Capture the cell that displays the provided text and extract its [x, y] central coordinate. 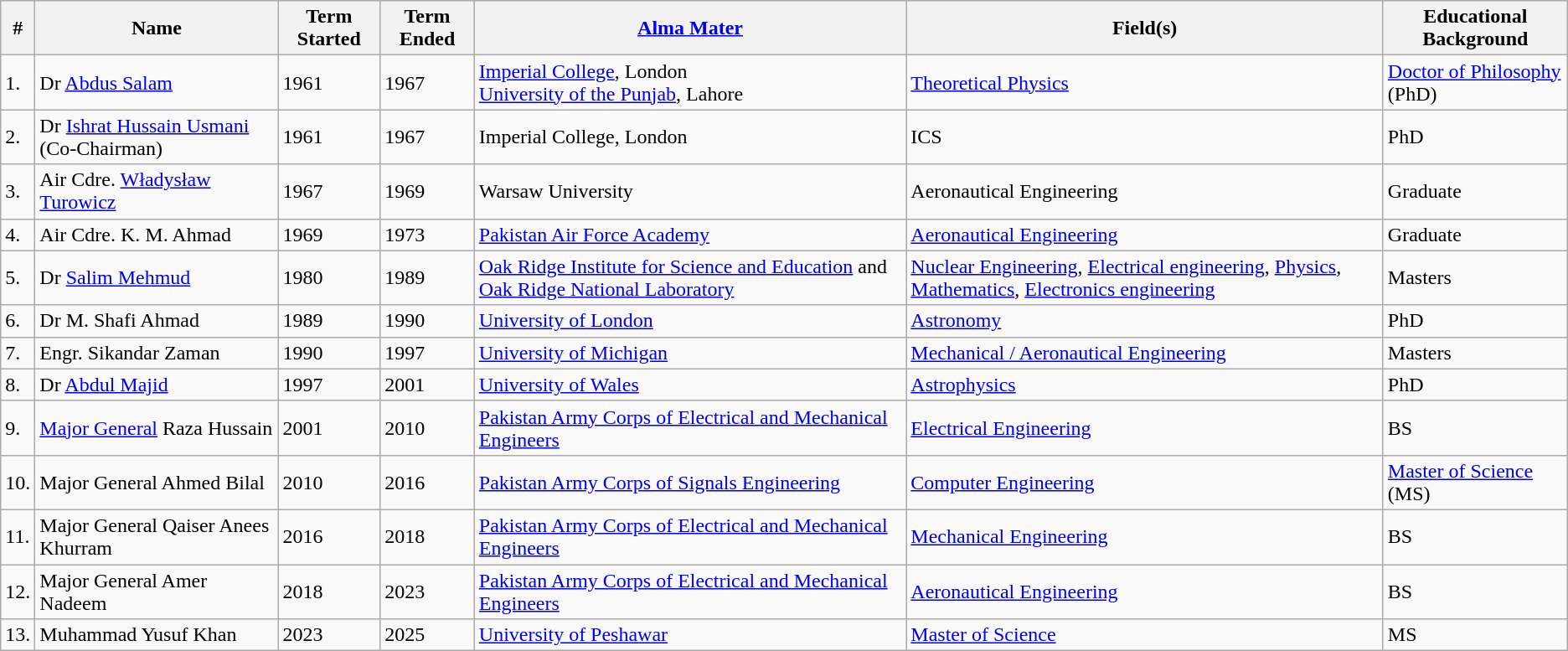
2. [18, 137]
Pakistan Army Corps of Signals Engineering [690, 483]
1980 [329, 278]
Alma Mater [690, 28]
12. [18, 592]
Master of Science [1145, 635]
3. [18, 191]
11. [18, 536]
10. [18, 483]
Air Cdre. K. M. Ahmad [157, 235]
1973 [427, 235]
Term Started [329, 28]
Name [157, 28]
University of Michigan [690, 353]
Field(s) [1145, 28]
Engr. Sikandar Zaman [157, 353]
7. [18, 353]
University of London [690, 321]
13. [18, 635]
Dr Ishrat Hussain Usmani (Co-Chairman) [157, 137]
MS [1475, 635]
University of Wales [690, 385]
Imperial College, London [690, 137]
Computer Engineering [1145, 483]
8. [18, 385]
Mechanical / Aeronautical Engineering [1145, 353]
Term Ended [427, 28]
Dr M. Shafi Ahmad [157, 321]
Nuclear Engineering, Electrical engineering, Physics, Mathematics, Electronics engineering [1145, 278]
5. [18, 278]
Dr Salim Mehmud [157, 278]
Major General Ahmed Bilal [157, 483]
Doctor of Philosophy (PhD) [1475, 82]
Theoretical Physics [1145, 82]
Astronomy [1145, 321]
Warsaw University [690, 191]
Educational Background [1475, 28]
Astrophysics [1145, 385]
Oak Ridge Institute for Science and Education and Oak Ridge National Laboratory [690, 278]
Major General Qaiser Anees Khurram [157, 536]
4. [18, 235]
# [18, 28]
University of Peshawar [690, 635]
Muhammad Yusuf Khan [157, 635]
9. [18, 427]
Air Cdre. Władysław Turowicz [157, 191]
ICS [1145, 137]
Major General Amer Nadeem [157, 592]
Electrical Engineering [1145, 427]
Dr Abdus Salam [157, 82]
Master of Science (MS) [1475, 483]
6. [18, 321]
Dr Abdul Majid [157, 385]
Major General Raza Hussain [157, 427]
Imperial College, LondonUniversity of the Punjab, Lahore [690, 82]
2025 [427, 635]
1. [18, 82]
Pakistan Air Force Academy [690, 235]
Mechanical Engineering [1145, 536]
